Output the (x, y) coordinate of the center of the cell containing the given text.  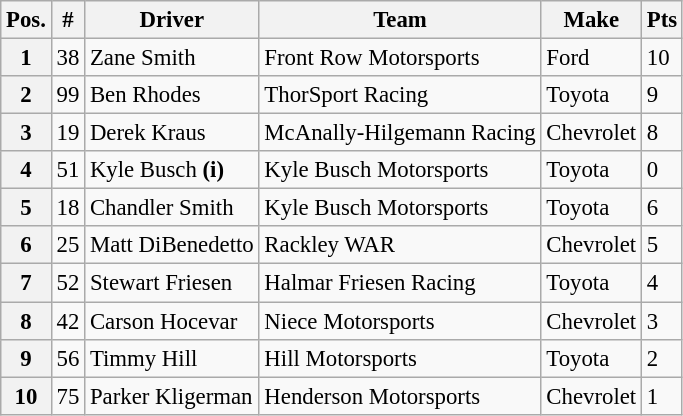
Henderson Motorsports (400, 396)
18 (68, 208)
Rackley WAR (400, 245)
Pts (662, 20)
ThorSport Racing (400, 95)
Derek Kraus (172, 133)
56 (68, 358)
Halmar Friesen Racing (400, 283)
Ben Rhodes (172, 95)
7 (26, 283)
Make (591, 20)
Chandler Smith (172, 208)
Team (400, 20)
Driver (172, 20)
Niece Motorsports (400, 321)
Kyle Busch (i) (172, 170)
Parker Kligerman (172, 396)
52 (68, 283)
Timmy Hill (172, 358)
75 (68, 396)
Carson Hocevar (172, 321)
99 (68, 95)
19 (68, 133)
42 (68, 321)
McAnally-Hilgemann Racing (400, 133)
25 (68, 245)
0 (662, 170)
Ford (591, 58)
Front Row Motorsports (400, 58)
Pos. (26, 20)
38 (68, 58)
51 (68, 170)
# (68, 20)
Stewart Friesen (172, 283)
Zane Smith (172, 58)
Matt DiBenedetto (172, 245)
Hill Motorsports (400, 358)
